Scan for the cell matching the given text and deliver its (X, Y) coordinate at center. 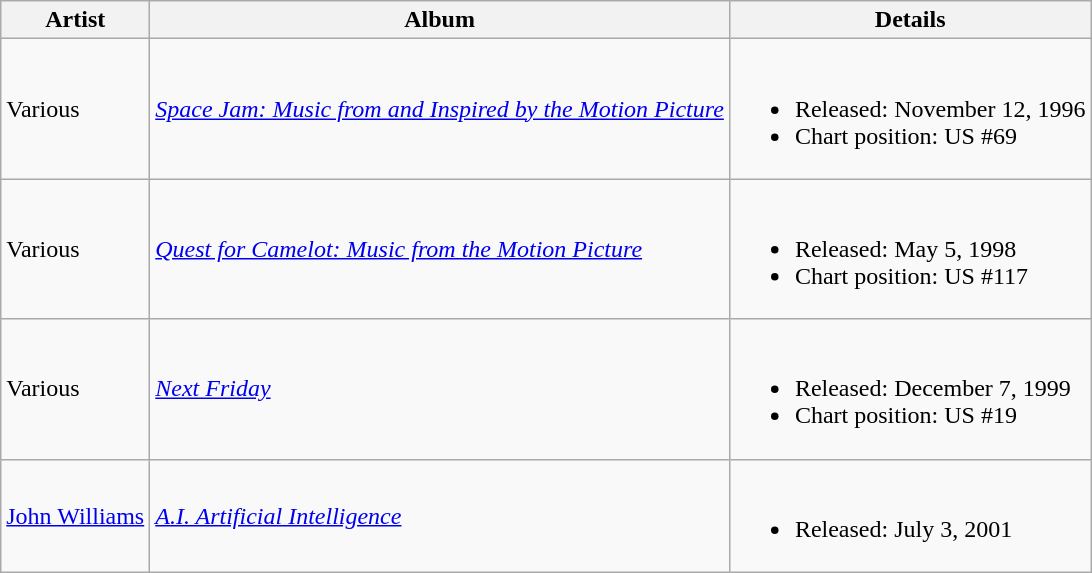
Space Jam: Music from and Inspired by the Motion Picture (440, 109)
Next Friday (440, 389)
Quest for Camelot: Music from the Motion Picture (440, 249)
Released: November 12, 1996Chart position: US #69 (910, 109)
Released: May 5, 1998Chart position: US #117 (910, 249)
Album (440, 20)
Released: December 7, 1999Chart position: US #19 (910, 389)
John Williams (76, 516)
Details (910, 20)
A.I. Artificial Intelligence (440, 516)
Released: July 3, 2001 (910, 516)
Artist (76, 20)
